Return [X, Y] of the center of cell containing provided text 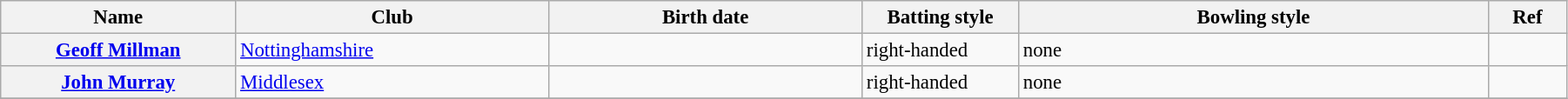
Club [392, 17]
Batting style [941, 17]
Nottinghamshire [392, 50]
Birth date [706, 17]
Ref [1527, 17]
Middlesex [392, 82]
Name [118, 17]
Geoff Millman [118, 50]
Bowling style [1254, 17]
John Murray [118, 82]
